Scan for the cell matching the given text and deliver its [X, Y] coordinate at center. 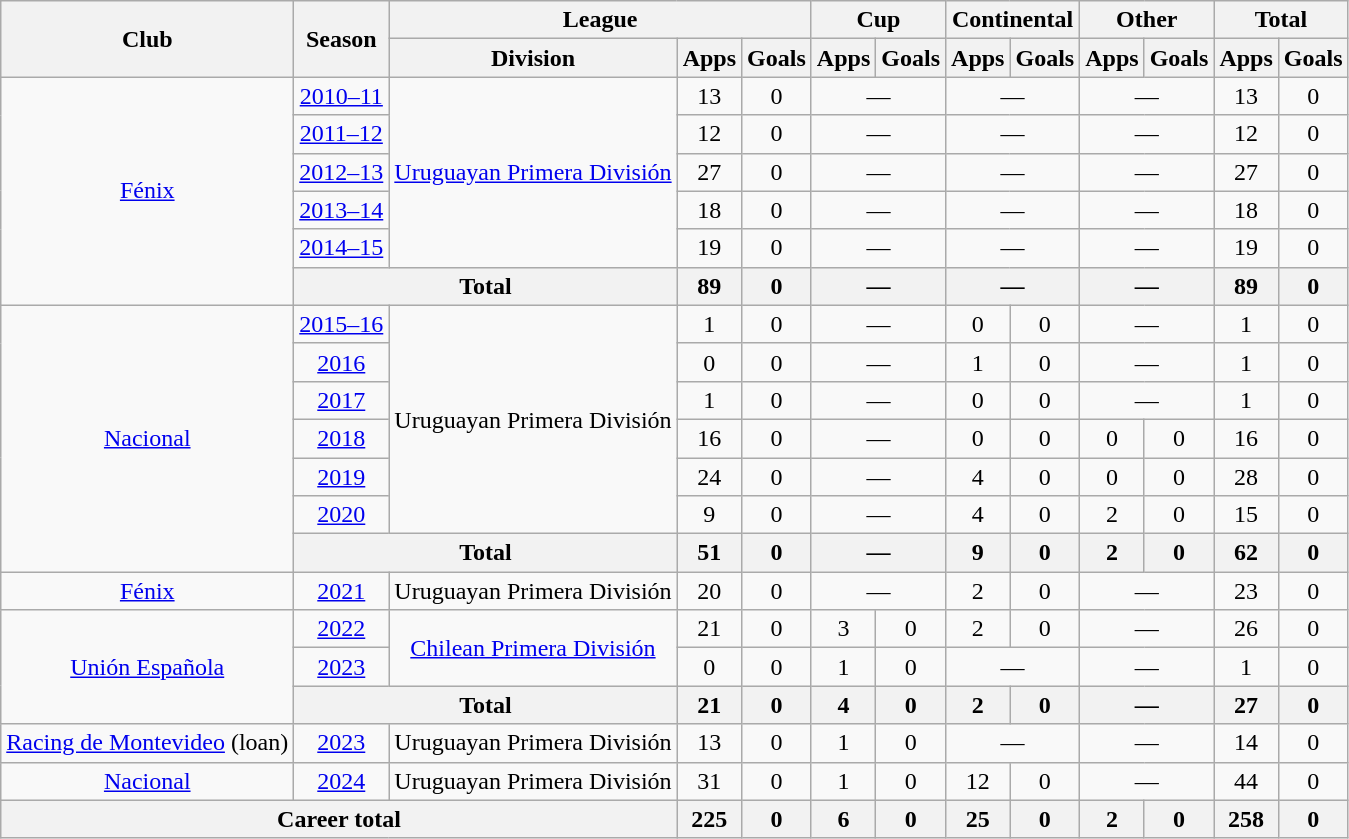
2013–14 [342, 210]
2012–13 [342, 172]
6 [843, 819]
Racing de Montevideo (loan) [148, 743]
Other [1147, 20]
25 [978, 819]
20 [709, 591]
Season [342, 39]
Unión Española [148, 667]
Career total [339, 819]
28 [1246, 477]
225 [709, 819]
2011–12 [342, 134]
24 [709, 477]
15 [1246, 515]
League [600, 20]
Division [533, 58]
23 [1246, 591]
51 [709, 553]
258 [1246, 819]
2024 [342, 781]
Cup [878, 20]
26 [1246, 629]
44 [1246, 781]
2019 [342, 477]
2022 [342, 629]
14 [1246, 743]
Continental [1013, 20]
2015–16 [342, 324]
Chilean Primera División [533, 648]
62 [1246, 553]
2018 [342, 438]
31 [709, 781]
2016 [342, 362]
3 [843, 629]
2021 [342, 591]
2010–11 [342, 96]
Club [148, 39]
2020 [342, 515]
2017 [342, 400]
2014–15 [342, 248]
